Pinpoint the cell where the given text exists, returning its [x, y] midpoint coordinate. 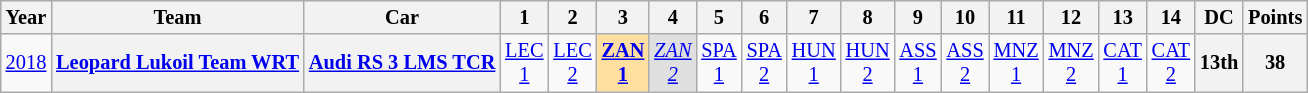
ASS2 [966, 63]
ZAN1 [624, 63]
ASS1 [918, 63]
10 [966, 17]
Car [402, 17]
Audi RS 3 LMS TCR [402, 63]
LEC1 [524, 63]
7 [814, 17]
Year [26, 17]
1 [524, 17]
HUN2 [868, 63]
CAT1 [1123, 63]
13th [1219, 63]
Leopard Lukoil Team WRT [178, 63]
SPA2 [764, 63]
Team [178, 17]
4 [672, 17]
38 [1275, 63]
3 [624, 17]
9 [918, 17]
8 [868, 17]
2 [572, 17]
5 [718, 17]
13 [1123, 17]
CAT2 [1171, 63]
SPA1 [718, 63]
DC [1219, 17]
14 [1171, 17]
MNZ2 [1072, 63]
12 [1072, 17]
6 [764, 17]
MNZ1 [1016, 63]
LEC2 [572, 63]
HUN1 [814, 63]
11 [1016, 17]
ZAN2 [672, 63]
Points [1275, 17]
2018 [26, 63]
